Return [x, y] of the center of cell containing provided text 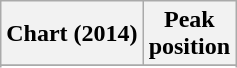
Peakposition [189, 34]
Chart (2014) [72, 34]
